For the text-containing cell, return its midpoint in [x, y] coordinate format. 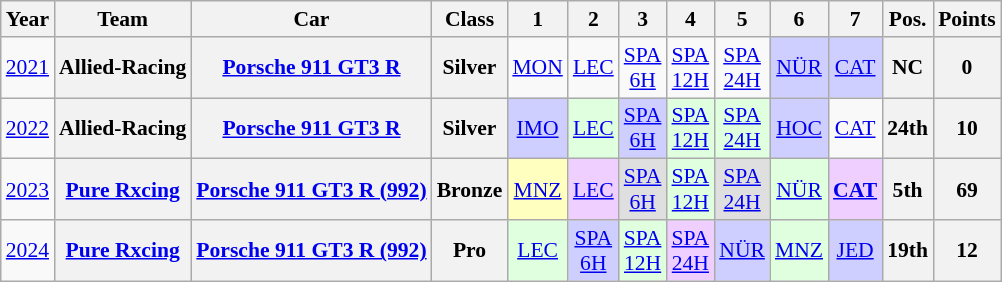
Year [28, 19]
24th [908, 128]
7 [855, 19]
Class [470, 19]
NC [908, 68]
2021 [28, 68]
69 [967, 190]
Pro [470, 250]
1 [538, 19]
2023 [28, 190]
12 [967, 250]
2 [594, 19]
5th [908, 190]
5 [742, 19]
Bronze [470, 190]
IMO [538, 128]
Pos. [908, 19]
JED [855, 250]
6 [799, 19]
2022 [28, 128]
4 [690, 19]
HOC [799, 128]
0 [967, 68]
MON [538, 68]
10 [967, 128]
Points [967, 19]
2024 [28, 250]
19th [908, 250]
Car [311, 19]
3 [643, 19]
Team [122, 19]
